Output the [x, y] coordinate of the center of the cell containing the given text.  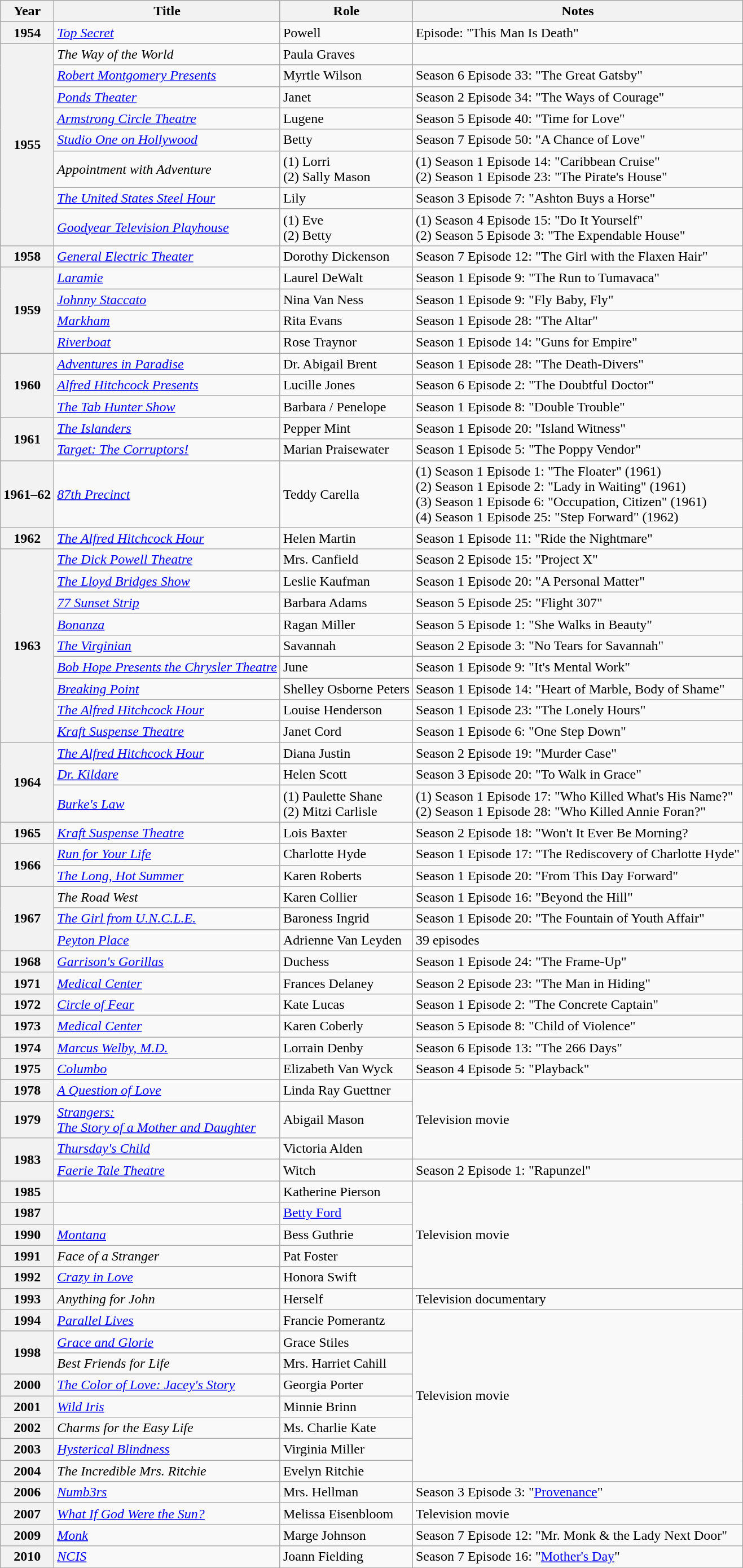
Season 2 Episode 18: "Won't It Ever Be Morning? [578, 833]
Season 1 Episode 9: "It's Mental Work" [578, 667]
Lily [346, 198]
Melissa Eisenbloom [346, 1514]
Season 1 Episode 20: "From This Day Forward" [578, 876]
Mrs. Hellman [346, 1492]
Duchess [346, 961]
Diana Justin [346, 753]
Crazy in Love [167, 1277]
Barbara / Penelope [346, 407]
Year [27, 11]
Season 1 Episode 2: "The Concrete Captain" [578, 1004]
Season 5 Episode 40: "Time for Love" [578, 118]
Bonanza [167, 624]
Helen Scott [346, 775]
Ponds Theater [167, 97]
1985 [27, 1192]
Laramie [167, 278]
Season 1 Episode 8: "Double Trouble" [578, 407]
1961–62 [27, 494]
Mrs. Canfield [346, 560]
Lucille Jones [346, 385]
The Lloyd Bridges Show [167, 581]
The Girl from U.N.C.L.E. [167, 919]
Television documentary [578, 1299]
Season 1 Episode 9: "Fly Baby, Fly" [578, 300]
Dr. Kildare [167, 775]
Run for Your Life [167, 854]
1966 [27, 865]
Joann Fielding [346, 1557]
Numb3rs [167, 1492]
1961 [27, 439]
Season 1 Episode 20: "Island Witness" [578, 428]
Season 2 Episode 19: "Murder Case" [578, 753]
Pat Foster [346, 1256]
Season 1 Episode 20: "The Fountain of Youth Affair" [578, 919]
(1) Season 1 Episode 14: "Caribbean Cruise"(2) Season 1 Episode 23: "The Pirate's House" [578, 169]
Rita Evans [346, 321]
Grace and Glorie [167, 1342]
Appointment with Adventure [167, 169]
1990 [27, 1235]
Circle of Fear [167, 1004]
1967 [27, 919]
Top Secret [167, 33]
1958 [27, 256]
Nina Van Ness [346, 300]
Season 3 Episode 7: "Ashton Buys a Horse" [578, 198]
Season 1 Episode 28: "The Death-Divers" [578, 364]
Thursday's Child [167, 1149]
Season 1 Episode 20: "A Personal Matter" [578, 581]
The Way of the World [167, 54]
A Question of Love [167, 1091]
Karen Roberts [346, 876]
Season 1 Episode 16: "Beyond the Hill" [578, 897]
Season 7 Episode 12: "Mr. Monk & the Lady Next Door" [578, 1535]
Louise Henderson [346, 710]
Target: The Corruptors! [167, 450]
Montana [167, 1235]
Shelley Osborne Peters [346, 689]
1964 [27, 782]
Victoria Alden [346, 1149]
Savannah [346, 645]
Pepper Mint [346, 428]
Wild Iris [167, 1407]
Ragan Miller [346, 624]
Adventures in Paradise [167, 364]
Anything for John [167, 1299]
Season 2 Episode 3: "No Tears for Savannah" [578, 645]
The Long, Hot Summer [167, 876]
2009 [27, 1535]
(1) Paulette Shane(2) Mitzi Carlisle [346, 803]
Season 1 Episode 11: "Ride the Nightmare" [578, 538]
Marcus Welby, M.D. [167, 1048]
Parallel Lives [167, 1320]
Season 3 Episode 20: "To Walk in Grace" [578, 775]
Face of a Stranger [167, 1256]
Myrtle Wilson [346, 76]
1998 [27, 1352]
Mrs. Harriet Cahill [346, 1363]
Season 1 Episode 9: "The Run to Tumavaca" [578, 278]
Powell [346, 33]
Charms for the Easy Life [167, 1428]
The Color of Love: Jacey's Story [167, 1385]
2001 [27, 1407]
Hysterical Blindness [167, 1450]
Karen Collier [346, 897]
1978 [27, 1091]
1959 [27, 310]
Baroness Ingrid [346, 919]
1979 [27, 1119]
1962 [27, 538]
Goodyear Television Playhouse [167, 227]
(1) Eve(2) Betty [346, 227]
1983 [27, 1159]
Season 2 Episode 23: "The Man in Hiding" [578, 983]
Johnny Staccato [167, 300]
Betty [346, 140]
Janet Cord [346, 732]
NCIS [167, 1557]
Riverboat [167, 342]
Rose Traynor [346, 342]
Season 7 Episode 16: "Mother's Day" [578, 1557]
2004 [27, 1471]
Columbo [167, 1069]
Bess Guthrie [346, 1235]
General Electric Theater [167, 256]
1972 [27, 1004]
Season 1 Episode 5: "The Poppy Vendor" [578, 450]
(1) Lorri(2) Sally Mason [346, 169]
Season 1 Episode 14: "Heart of Marble, Body of Shame" [578, 689]
1993 [27, 1299]
Role [346, 11]
Strangers: The Story of a Mother and Daughter [167, 1119]
2003 [27, 1450]
Episode: "This Man Is Death" [578, 33]
What If God Were the Sun? [167, 1514]
Teddy Carella [346, 494]
Title [167, 11]
(1) Season 4 Episode 15: "Do It Yourself"(2) Season 5 Episode 3: "The Expendable House" [578, 227]
Robert Montgomery Presents [167, 76]
Notes [578, 11]
Marian Praisewater [346, 450]
Season 3 Episode 3: "Provenance" [578, 1492]
Minnie Brinn [346, 1407]
The United States Steel Hour [167, 198]
1994 [27, 1320]
87th Precinct [167, 494]
The Dick Powell Theatre [167, 560]
Burke's Law [167, 803]
Linda Ray Guettner [346, 1091]
Season 5 Episode 1: "She Walks in Beauty" [578, 624]
1968 [27, 961]
Janet [346, 97]
77 Sunset Strip [167, 603]
Markham [167, 321]
Studio One on Hollywood [167, 140]
Lugene [346, 118]
Season 2 Episode 15: "Project X" [578, 560]
Georgia Porter [346, 1385]
June [346, 667]
Season 6 Episode 33: "The Great Gatsby" [578, 76]
Season 5 Episode 8: "Child of Violence" [578, 1026]
Helen Martin [346, 538]
1971 [27, 983]
Season 1 Episode 17: "The Rediscovery of Charlotte Hyde" [578, 854]
Herself [346, 1299]
Garrison's Gorillas [167, 961]
Witch [346, 1170]
Bob Hope Presents the Chrysler Theatre [167, 667]
Kate Lucas [346, 1004]
Marge Johnson [346, 1535]
The Incredible Mrs. Ritchie [167, 1471]
1992 [27, 1277]
Best Friends for Life [167, 1363]
Armstrong Circle Theatre [167, 118]
Season 7 Episode 12: "The Girl with the Flaxen Hair" [578, 256]
1991 [27, 1256]
Frances Delaney [346, 983]
2006 [27, 1492]
Season 2 Episode 1: "Rapunzel" [578, 1170]
Season 6 Episode 2: "The Doubtful Doctor" [578, 385]
Evelyn Ritchie [346, 1471]
Season 1 Episode 28: "The Altar" [578, 321]
Dr. Abigail Brent [346, 364]
2010 [27, 1557]
1987 [27, 1213]
Leslie Kaufman [346, 581]
The Virginian [167, 645]
Faerie Tale Theatre [167, 1170]
1955 [27, 144]
The Islanders [167, 428]
Breaking Point [167, 689]
39 episodes [578, 940]
Virginia Miller [346, 1450]
Katherine Pierson [346, 1192]
Barbara Adams [346, 603]
1974 [27, 1048]
Season 5 Episode 25: "Flight 307" [578, 603]
2002 [27, 1428]
Paula Graves [346, 54]
(1) Season 1 Episode 17: "Who Killed What's His Name?"(2) Season 1 Episode 28: "Who Killed Annie Foran?" [578, 803]
Season 6 Episode 13: "The 266 Days" [578, 1048]
Alfred Hitchcock Presents [167, 385]
Laurel DeWalt [346, 278]
Season 4 Episode 5: "Playback" [578, 1069]
Francie Pomerantz [346, 1320]
2007 [27, 1514]
Grace Stiles [346, 1342]
Peyton Place [167, 940]
Season 1 Episode 24: "The Frame-Up" [578, 961]
2000 [27, 1385]
1965 [27, 833]
Charlotte Hyde [346, 854]
1975 [27, 1069]
Season 7 Episode 50: "A Chance of Love" [578, 140]
Monk [167, 1535]
1954 [27, 33]
Lois Baxter [346, 833]
The Tab Hunter Show [167, 407]
Season 1 Episode 23: "The Lonely Hours" [578, 710]
1973 [27, 1026]
1963 [27, 645]
Adrienne Van Leyden [346, 940]
Dorothy Dickenson [346, 256]
Karen Coberly [346, 1026]
1960 [27, 385]
Season 1 Episode 14: "Guns for Empire" [578, 342]
Season 2 Episode 34: "The Ways of Courage" [578, 97]
Season 1 Episode 6: "One Step Down" [578, 732]
Elizabeth Van Wyck [346, 1069]
Honora Swift [346, 1277]
Abigail Mason [346, 1119]
Lorrain Denby [346, 1048]
The Road West [167, 897]
Betty Ford [346, 1213]
Ms. Charlie Kate [346, 1428]
